Output the (x, y) coordinate of the center of the cell containing the given text.  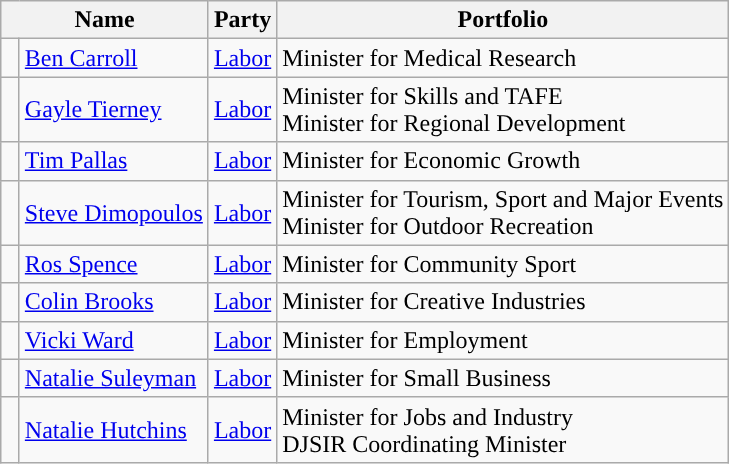
Party (242, 20)
Portfolio (503, 20)
Gayle Tierney (114, 110)
Minister for Skills and TAFEMinister for Regional Development (503, 110)
Minister for Economic Growth (503, 161)
Colin Brooks (114, 302)
Minister for Tourism, Sport and Major EventsMinister for Outdoor Recreation (503, 212)
Minister for Community Sport (503, 264)
Tim Pallas (114, 161)
Natalie Hutchins (114, 430)
Name (105, 20)
Ros Spence (114, 264)
Minister for Small Business (503, 378)
Natalie Suleyman (114, 378)
Vicki Ward (114, 340)
Minister for Employment (503, 340)
Minister for Jobs and IndustryDJSIR Coordinating Minister (503, 430)
Steve Dimopoulos (114, 212)
Minister for Creative Industries (503, 302)
Ben Carroll (114, 58)
Minister for Medical Research (503, 58)
